Return the [x, y] coordinate for the center point of the cell that contains the specified text.  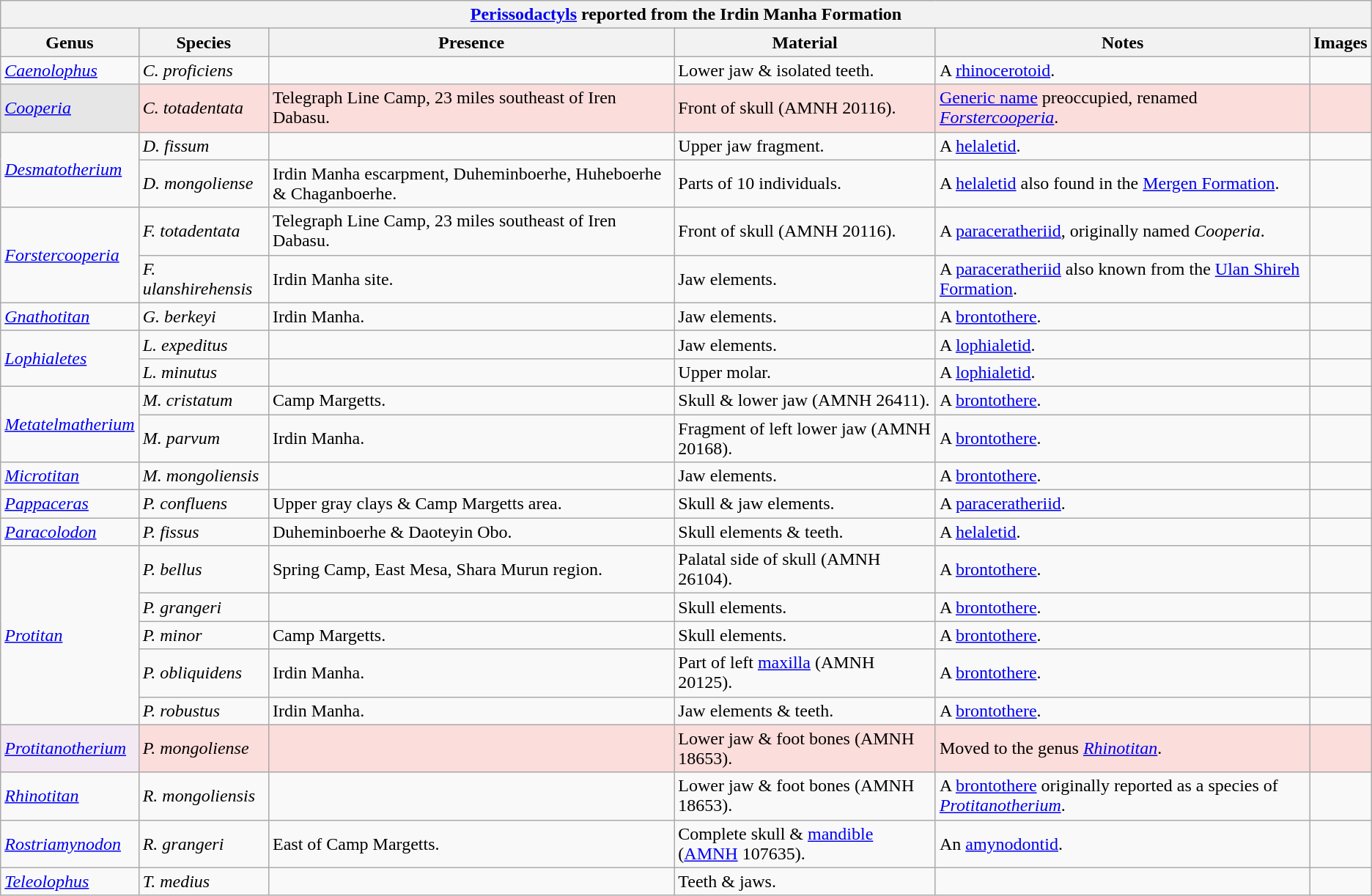
Genus [70, 42]
Moved to the genus Rhinotitan. [1122, 749]
P. confluens [204, 504]
C. totadentata [204, 108]
Parts of 10 individuals. [805, 183]
Paracolodon [70, 532]
East of Camp Margetts. [471, 844]
Upper gray clays & Camp Margetts area. [471, 504]
Rostriamynodon [70, 844]
Material [805, 42]
D. fissum [204, 146]
Perissodactyls reported from the Irdin Manha Formation [686, 15]
L. expeditus [204, 344]
T. medius [204, 881]
Complete skull & mandible (AMNH 107635). [805, 844]
R. mongoliensis [204, 796]
P. mongoliense [204, 749]
Cooperia [70, 108]
Pappaceras [70, 504]
Protitan [70, 635]
Lower jaw & isolated teeth. [805, 70]
D. mongoliense [204, 183]
C. proficiens [204, 70]
Caenolophus [70, 70]
Fragment of left lower jaw (AMNH 20168). [805, 438]
Teeth & jaws. [805, 881]
Desmatotherium [70, 170]
Notes [1122, 42]
M. mongoliensis [204, 476]
Species [204, 42]
F. totadentata [204, 232]
Gnathotitan [70, 316]
Presence [471, 42]
Forstercooperia [70, 255]
P. fissus [204, 532]
P. grangeri [204, 607]
Irdin Manha escarpment, Duheminboerhe, Huheboerhe & Chaganboerhe. [471, 183]
Images [1340, 42]
R. grangeri [204, 844]
An amynodontid. [1122, 844]
Duheminboerhe & Daoteyin Obo. [471, 532]
Upper jaw fragment. [805, 146]
Irdin Manha site. [471, 278]
Palatal side of skull (AMNH 26104). [805, 570]
A brontothere originally reported as a species of Protitanotherium. [1122, 796]
Upper molar. [805, 372]
A helaletid also found in the Mergen Formation. [1122, 183]
Generic name preoccupied, renamed Forstercooperia. [1122, 108]
Microtitan [70, 476]
P. bellus [204, 570]
F. ulanshirehensis [204, 278]
Jaw elements & teeth. [805, 711]
A rhinocerotoid. [1122, 70]
M. cristatum [204, 400]
A paraceratheriid, originally named Cooperia. [1122, 232]
Rhinotitan [70, 796]
L. minutus [204, 372]
Metatelmatherium [70, 423]
Skull & jaw elements. [805, 504]
Skull & lower jaw (AMNH 26411). [805, 400]
Teleolophus [70, 881]
Part of left maxilla (AMNH 20125). [805, 673]
Protitanotherium [70, 749]
P. obliquidens [204, 673]
G. berkeyi [204, 316]
M. parvum [204, 438]
A paraceratheriid also known from the Ulan Shireh Formation. [1122, 278]
P. robustus [204, 711]
A paraceratheriid. [1122, 504]
P. minor [204, 635]
Lophialetes [70, 358]
Skull elements & teeth. [805, 532]
Spring Camp, East Mesa, Shara Murun region. [471, 570]
